Search for the cell housing the specified text and yield its (x, y) center coordinate. 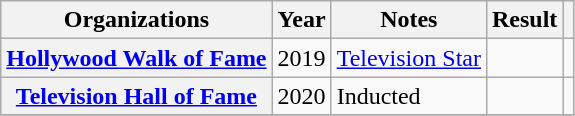
Hollywood Walk of Fame (136, 58)
Inducted (408, 96)
Organizations (136, 20)
Result (524, 20)
2019 (302, 58)
Notes (408, 20)
2020 (302, 96)
Television Star (408, 58)
Television Hall of Fame (136, 96)
Year (302, 20)
